For the text-containing cell, return its midpoint in [x, y] coordinate format. 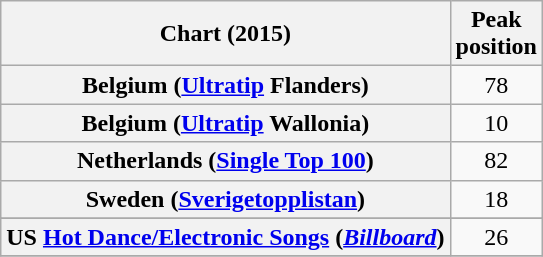
Peakposition [496, 34]
US Hot Dance/Electronic Songs (Billboard) [226, 237]
10 [496, 123]
82 [496, 161]
78 [496, 85]
18 [496, 199]
Sweden (Sverigetopplistan) [226, 199]
26 [496, 237]
Chart (2015) [226, 34]
Netherlands (Single Top 100) [226, 161]
Belgium (Ultratip Flanders) [226, 85]
Belgium (Ultratip Wallonia) [226, 123]
